Identify which cell holds the provided text, then report its (x, y) central coordinate. 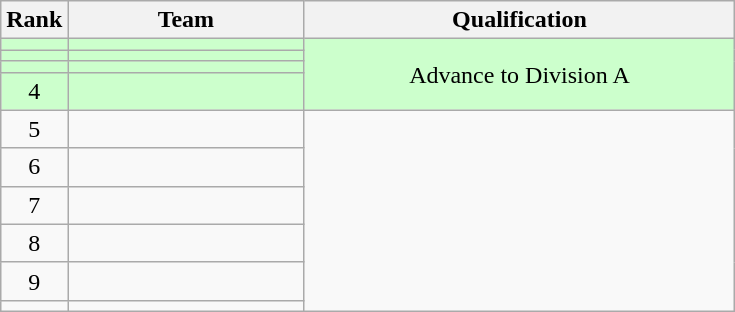
5 (34, 129)
8 (34, 243)
4 (34, 91)
7 (34, 205)
Qualification (520, 20)
Advance to Division A (520, 74)
9 (34, 281)
Rank (34, 20)
6 (34, 167)
Team (186, 20)
